Output the [x, y] coordinate of the center of the cell containing the given text.  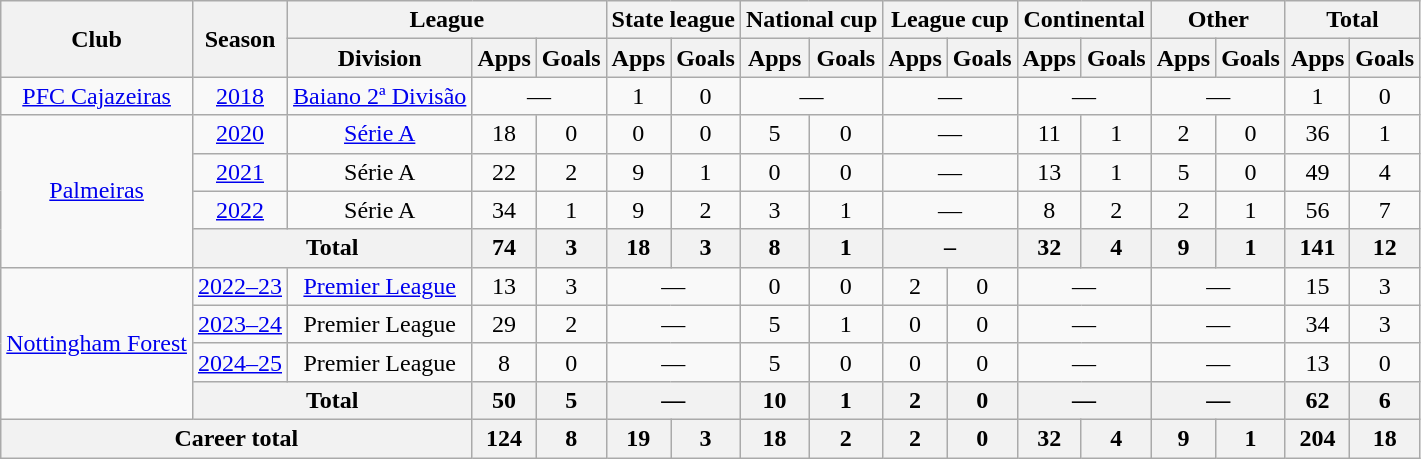
PFC Cajazeiras [97, 96]
Baiano 2ª Divisão [380, 96]
Career total [236, 438]
19 [638, 438]
56 [1317, 210]
League cup [950, 20]
2022–23 [240, 286]
2024–25 [240, 362]
12 [1385, 248]
29 [504, 324]
Season [240, 39]
6 [1385, 400]
7 [1385, 210]
204 [1317, 438]
10 [774, 400]
22 [504, 172]
State league [673, 20]
124 [504, 438]
2021 [240, 172]
36 [1317, 134]
2018 [240, 96]
2023–24 [240, 324]
50 [504, 400]
2020 [240, 134]
Nottingham Forest [97, 343]
49 [1317, 172]
141 [1317, 248]
– [950, 248]
Division [380, 58]
62 [1317, 400]
Palmeiras [97, 191]
74 [504, 248]
15 [1317, 286]
Continental [1084, 20]
National cup [811, 20]
Other [1218, 20]
11 [1049, 134]
League [448, 20]
Club [97, 39]
2022 [240, 210]
